Output the (x, y) coordinate of the center of the cell containing the given text.  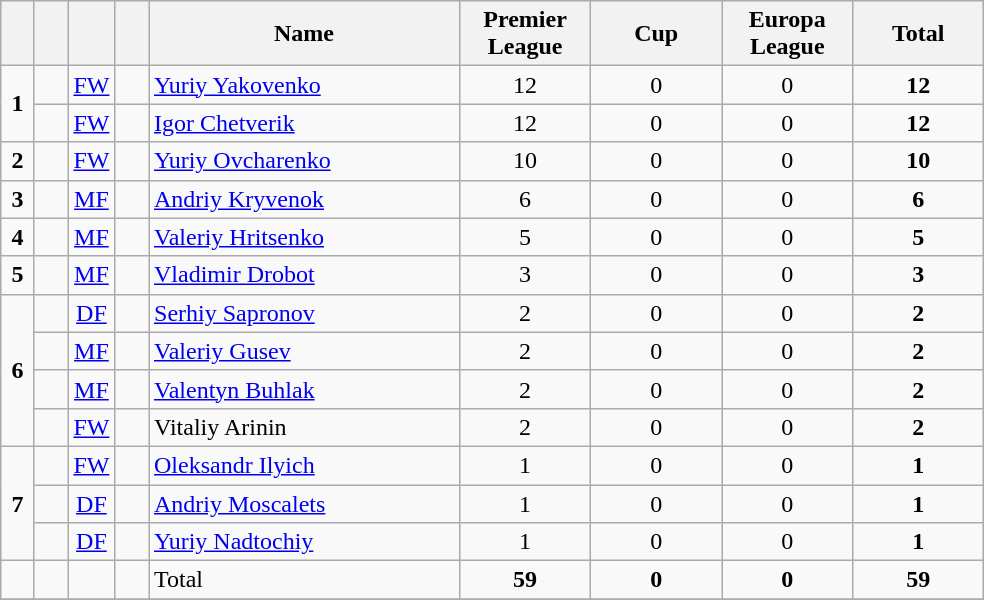
Valentyn Buhlak (304, 389)
Serhiy Sapronov (304, 313)
Yuriy Ovcharenko (304, 161)
Name (304, 34)
Europa League (788, 34)
4 (18, 237)
Andriy Moscalets (304, 503)
Valeriy Gusev (304, 351)
Valeriy Hritsenko (304, 237)
Premier League (526, 34)
Vitaliy Arinin (304, 427)
Yuriy Nadtochiy (304, 542)
Yuriy Yakovenko (304, 85)
7 (18, 503)
Andriy Kryvenok (304, 199)
Igor Chetverik (304, 123)
Cup (656, 34)
Vladimir Drobot (304, 275)
Oleksandr Ilyich (304, 465)
